For the text-containing cell, return its midpoint in [X, Y] coordinate format. 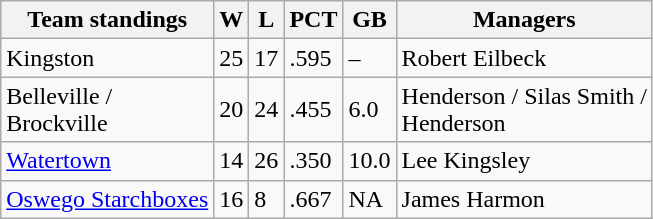
26 [266, 161]
25 [232, 58]
16 [232, 199]
Robert Eilbeck [524, 58]
14 [232, 161]
PCT [314, 20]
L [266, 20]
Team standings [108, 20]
– [370, 58]
.667 [314, 199]
Watertown [108, 161]
.455 [314, 110]
24 [266, 110]
.350 [314, 161]
GB [370, 20]
Lee Kingsley [524, 161]
Belleville /Brockville [108, 110]
.595 [314, 58]
17 [266, 58]
NA [370, 199]
James Harmon [524, 199]
8 [266, 199]
Kingston [108, 58]
Henderson / Silas Smith / Henderson [524, 110]
10.0 [370, 161]
6.0 [370, 110]
Managers [524, 20]
W [232, 20]
Oswego Starchboxes [108, 199]
20 [232, 110]
